Output the (X, Y) coordinate of the center of the cell containing the given text.  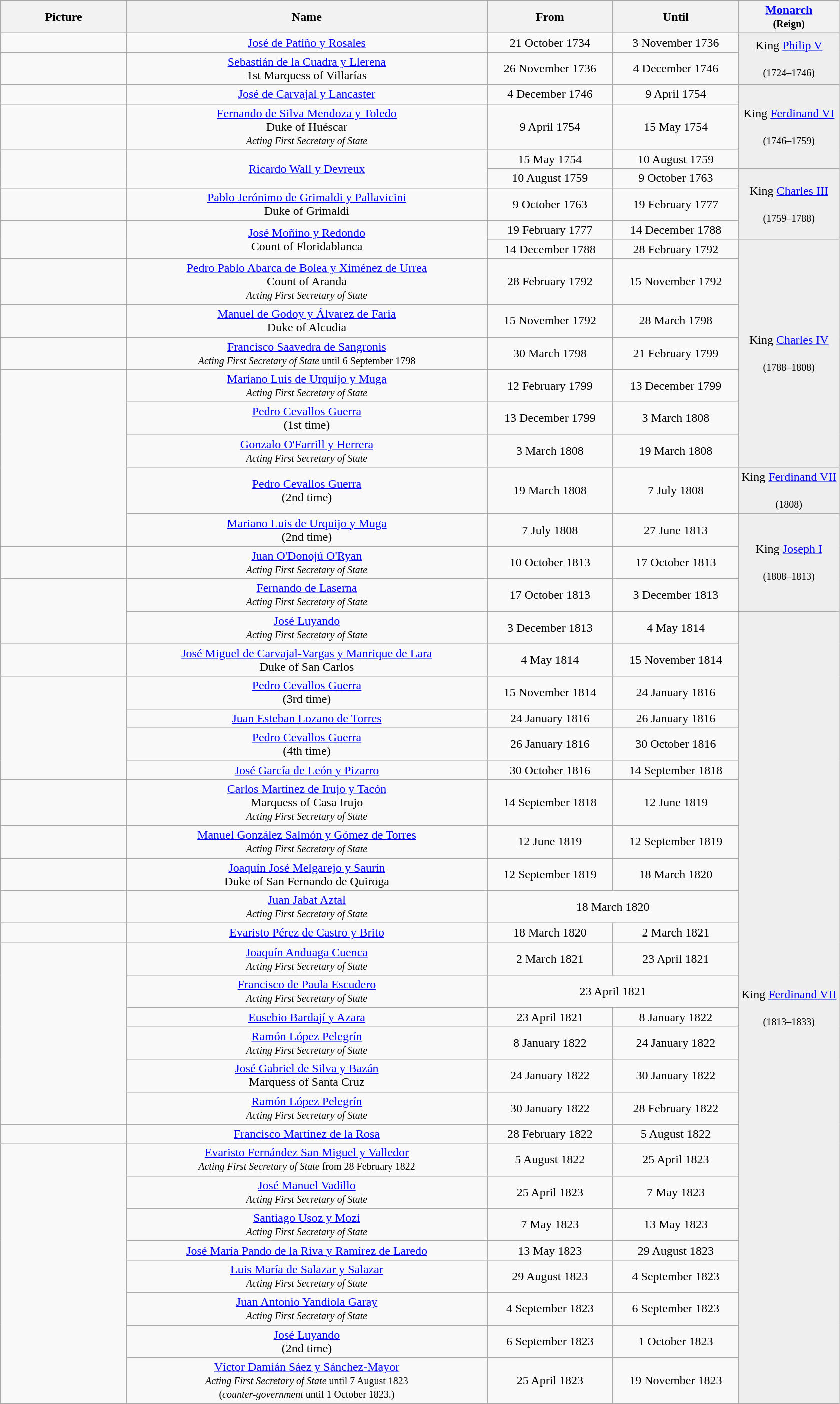
José Manuel VadilloActing First Secretary of State (306, 1192)
30 March 1798 (550, 353)
21 February 1799 (676, 353)
21 October 1734 (550, 43)
Juan Antonio Yandiola GarayActing First Secretary of State (306, 1308)
Picture (64, 17)
King Charles IV(1788–1808) (789, 353)
José de Carvajal y Lancaster (306, 94)
Joaquín Anduaga CuencaActing First Secretary of State (306, 959)
1 October 1823 (676, 1341)
Name (306, 17)
King Ferdinand VII(1808) (789, 491)
10 October 1813 (550, 563)
José María Pando de la Riva y Ramírez de Laredo (306, 1250)
Juan Esteban Lozano de Torres (306, 718)
12 February 1799 (550, 386)
3 November 1736 (676, 43)
Luis María de Salazar y SalazarActing First Secretary of State (306, 1276)
King Ferdinand VI(1746–1759) (789, 127)
King Charles III(1759–1788) (789, 204)
Sebastián de la Cuadra y Llerena1st Marquess of Villarías (306, 68)
Carlos Martínez de Irujo y TacónMarquess of Casa IrujoActing First Secretary of State (306, 802)
Pedro Cevallos Guerra(4th time) (306, 744)
José García de León y Pizarro (306, 770)
José Moñino y RedondoCount of Floridablanca (306, 239)
Pedro Cevallos Guerra(2nd time) (306, 491)
Eusebio Bardají y Azara (306, 1017)
28 March 1798 (676, 320)
Gonzalo O'Farrill y HerreraActing First Secretary of State (306, 451)
Mariano Luis de Urquijo y Muga(2nd time) (306, 530)
Fernando de Silva Mendoza y ToledoDuke of HuéscarActing First Secretary of State (306, 127)
Evaristo Fernández San Miguel y ValledorActing First Secretary of State from 28 February 1822 (306, 1159)
Fernando de LasernaActing First Secretary of State (306, 595)
José Gabriel de Silva y BazánMarquess of Santa Cruz (306, 1075)
Víctor Damián Sáez y Sánchez-MayorActing First Secretary of State until 7 August 1823(counter-government until 1 October 1823.) (306, 1381)
Juan O'Donojú O'RyanActing First Secretary of State (306, 563)
Francisco Martínez de la Rosa (306, 1134)
King Ferdinand VII(1813–1833) (789, 1008)
From (550, 17)
Evaristo Pérez de Castro y Brito (306, 933)
Francisco Saavedra de SangronisActing First Secretary of State until 6 September 1798 (306, 353)
Monarch(Reign) (789, 17)
Manuel de Godoy y Álvarez de FariaDuke of Alcudia (306, 320)
19 November 1823 (676, 1381)
Joaquín José Melgarejo y SaurínDuke of San Fernando de Quiroga (306, 874)
Mariano Luis de Urquijo y MugaActing First Secretary of State (306, 386)
Juan Jabat AztalActing First Secretary of State (306, 907)
Ricardo Wall y Devreux (306, 169)
Pedro Cevallos Guerra(3rd time) (306, 693)
26 November 1736 (550, 68)
José de Patiño y Rosales (306, 43)
Francisco de Paula EscuderoActing First Secretary of State (306, 991)
Pablo Jerónimo de Grimaldi y PallaviciniDuke of Grimaldi (306, 204)
27 June 1813 (676, 530)
King Joseph I(1808–1813) (789, 563)
Until (676, 17)
Pedro Cevallos Guerra(1st time) (306, 418)
José Miguel de Carvajal-Vargas y Manrique de LaraDuke of San Carlos (306, 660)
Manuel González Salmón y Gómez de TorresActing First Secretary of State (306, 842)
José Luyando(2nd time) (306, 1341)
José LuyandoActing First Secretary of State (306, 628)
Santiago Usoz y MoziActing First Secretary of State (306, 1224)
Pedro Pablo Abarca de Bolea y Ximénez de UrreaCount of ArandaActing First Secretary of State (306, 281)
King Philip V(1724–1746) (789, 59)
